Provide the [X, Y] coordinate of the cell's center where the given text is located.  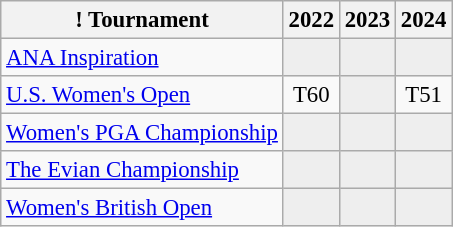
Women's British Open [142, 208]
U.S. Women's Open [142, 95]
The Evian Championship [142, 170]
2023 [367, 20]
! Tournament [142, 20]
2024 [424, 20]
T51 [424, 95]
T60 [311, 95]
2022 [311, 20]
ANA Inspiration [142, 58]
Women's PGA Championship [142, 133]
